Identify which cell holds the provided text, then report its (x, y) central coordinate. 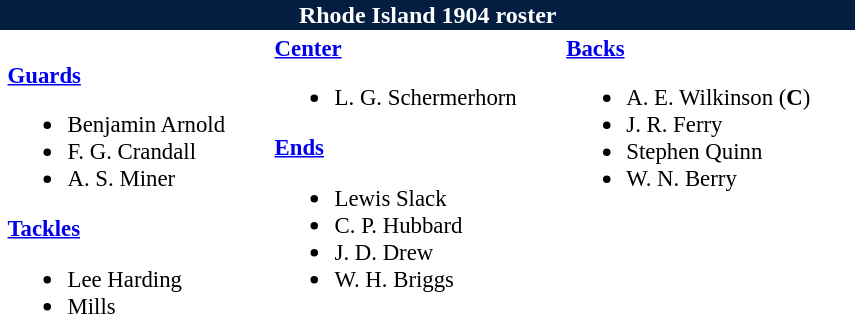
Rhode Island 1904 roster (428, 15)
